Detect which cell encompasses the target text, then output its [x, y] center coordinate. 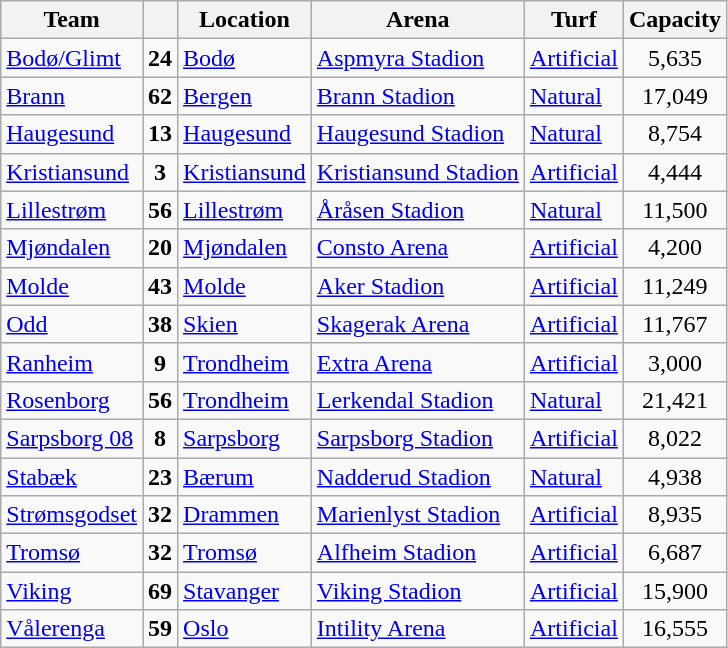
43 [160, 286]
Brann [72, 96]
11,767 [674, 324]
9 [160, 362]
Haugesund Stadion [418, 134]
Team [72, 20]
5,635 [674, 58]
Nadderud Stadion [418, 477]
23 [160, 477]
Alfheim Stadion [418, 553]
4,444 [674, 172]
17,049 [674, 96]
Lerkendal Stadion [418, 400]
Strømsgodset [72, 515]
Sarpsborg [245, 438]
Viking Stadion [418, 591]
8 [160, 438]
21,421 [674, 400]
Consto Arena [418, 248]
Intility Arena [418, 629]
11,500 [674, 210]
Turf [574, 20]
Brann Stadion [418, 96]
Kristiansund Stadion [418, 172]
38 [160, 324]
Capacity [674, 20]
20 [160, 248]
Sarpsborg 08 [72, 438]
59 [160, 629]
Bergen [245, 96]
8,022 [674, 438]
Oslo [245, 629]
11,249 [674, 286]
Arena [418, 20]
Location [245, 20]
Aker Stadion [418, 286]
Skien [245, 324]
8,754 [674, 134]
Viking [72, 591]
6,687 [674, 553]
4,938 [674, 477]
Skagerak Arena [418, 324]
Vålerenga [72, 629]
62 [160, 96]
Stavanger [245, 591]
Drammen [245, 515]
3 [160, 172]
24 [160, 58]
16,555 [674, 629]
Bodø [245, 58]
13 [160, 134]
Aspmyra Stadion [418, 58]
3,000 [674, 362]
Marienlyst Stadion [418, 515]
Odd [72, 324]
4,200 [674, 248]
Sarpsborg Stadion [418, 438]
Extra Arena [418, 362]
Ranheim [72, 362]
8,935 [674, 515]
Stabæk [72, 477]
69 [160, 591]
Bodø/Glimt [72, 58]
15,900 [674, 591]
Åråsen Stadion [418, 210]
Bærum [245, 477]
Rosenborg [72, 400]
